Determine the (x, y) coordinate at the center of the cell enclosing the given text.  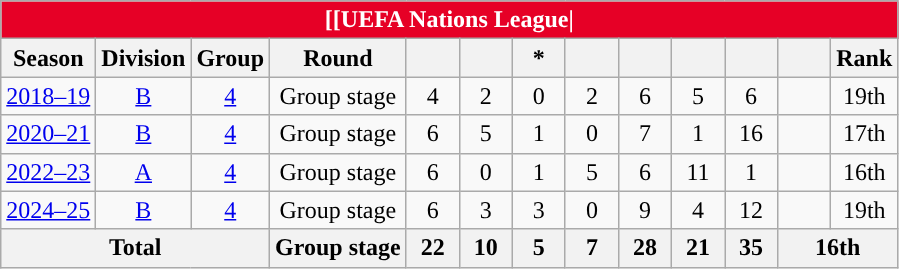
2020–21 (48, 134)
Rank (864, 58)
9 (644, 210)
11 (698, 172)
Group (230, 58)
21 (698, 248)
2022–23 (48, 172)
12 (752, 210)
Round (338, 58)
[[UEFA Nations League| (450, 20)
2018–19 (48, 96)
2024–25 (48, 210)
35 (752, 248)
Season (48, 58)
16 (752, 134)
Division (144, 58)
22 (432, 248)
A (144, 172)
Total (136, 248)
10 (486, 248)
17th (864, 134)
28 (644, 248)
* (538, 58)
